Determine the [X, Y] coordinate at the center of the cell enclosing the given text.  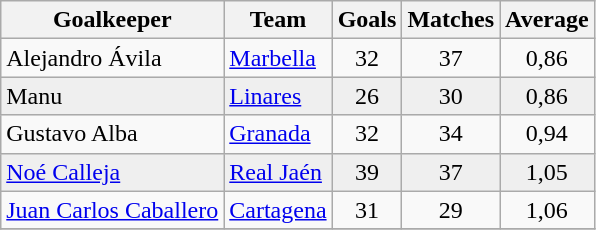
Manu [112, 96]
Matches [451, 20]
Alejandro Ávila [112, 58]
29 [451, 210]
Juan Carlos Caballero [112, 210]
Granada [278, 134]
26 [367, 96]
Linares [278, 96]
Goalkeeper [112, 20]
Gustavo Alba [112, 134]
31 [367, 210]
1,05 [548, 172]
Cartagena [278, 210]
1,06 [548, 210]
0,94 [548, 134]
Noé Calleja [112, 172]
Marbella [278, 58]
34 [451, 134]
30 [451, 96]
Average [548, 20]
Team [278, 20]
39 [367, 172]
Goals [367, 20]
Real Jaén [278, 172]
